Provide the [x, y] coordinate of the cell's center where the given text is located.  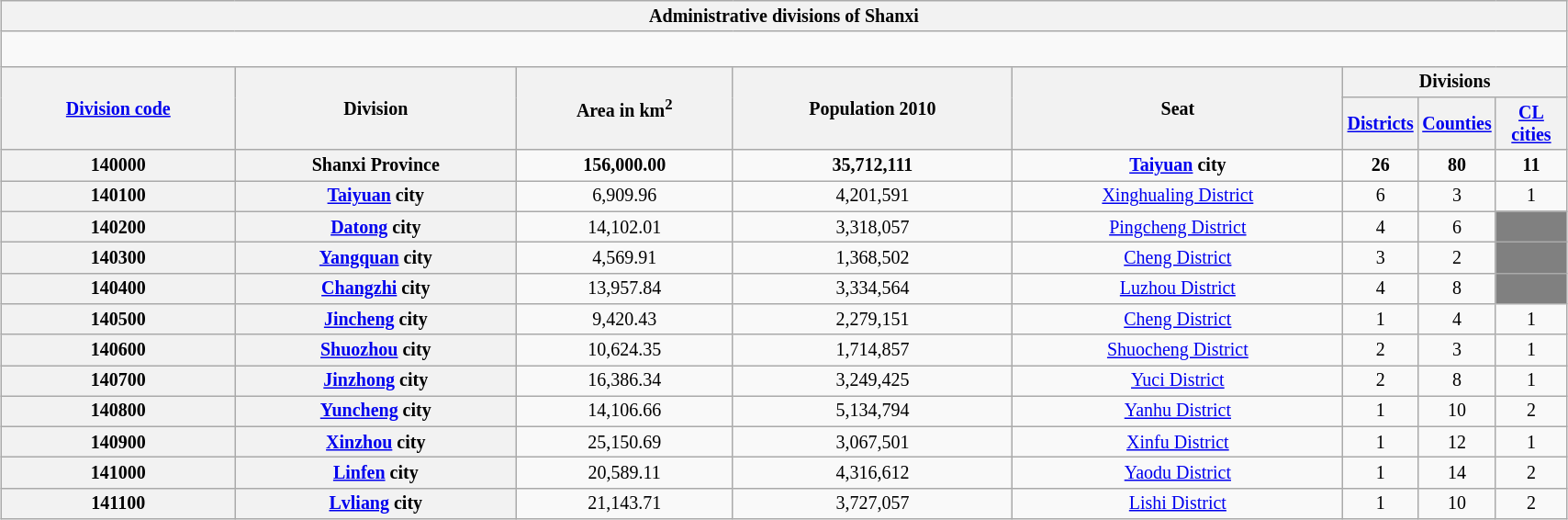
Yuncheng city [375, 412]
Jinzhong city [375, 380]
140100 [118, 197]
Datong city [375, 226]
11 [1531, 165]
140900 [118, 443]
16,386.34 [624, 380]
Xinzhou city [375, 443]
1,714,857 [872, 349]
80 [1456, 165]
Shuozhou city [375, 349]
CL cities [1531, 123]
Yangquan city [375, 257]
3,727,057 [872, 503]
4,201,591 [872, 197]
3,067,501 [872, 443]
6,909.96 [624, 197]
4,316,612 [872, 472]
Counties [1456, 123]
Xinfu District [1178, 443]
Districts [1381, 123]
10,624.35 [624, 349]
Jincheng city [375, 320]
Shanxi Province [375, 165]
140700 [118, 380]
140200 [118, 226]
12 [1456, 443]
Linfen city [375, 472]
26 [1381, 165]
25,150.69 [624, 443]
Shuocheng District [1178, 349]
Changzhi city [375, 288]
35,712,111 [872, 165]
20,589.11 [624, 472]
141000 [118, 472]
Lvliang city [375, 503]
14,106.66 [624, 412]
Division code [118, 108]
3,318,057 [872, 226]
Administrative divisions of Shanxi [784, 17]
5,134,794 [872, 412]
141100 [118, 503]
140300 [118, 257]
Population 2010 [872, 108]
14 [1456, 472]
Xinghualing District [1178, 197]
140000 [118, 165]
3,334,564 [872, 288]
13,957.84 [624, 288]
140400 [118, 288]
140500 [118, 320]
1,368,502 [872, 257]
Luzhou District [1178, 288]
Seat [1178, 108]
3,249,425 [872, 380]
140800 [118, 412]
21,143.71 [624, 503]
Lishi District [1178, 503]
Divisions [1455, 83]
4,569.91 [624, 257]
Area in km2 [624, 108]
Division [375, 108]
Pingcheng District [1178, 226]
2,279,151 [872, 320]
156,000.00 [624, 165]
9,420.43 [624, 320]
14,102.01 [624, 226]
Yaodu District [1178, 472]
Yanhu District [1178, 412]
140600 [118, 349]
Yuci District [1178, 380]
